Determine the (x, y) coordinate at the center of the cell enclosing the given text.  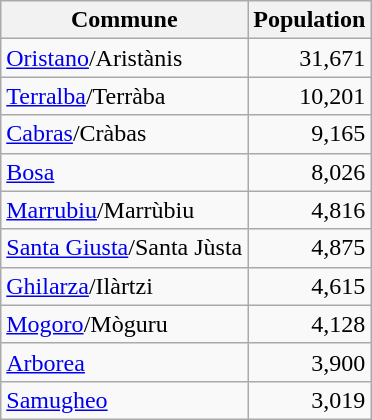
9,165 (310, 134)
Commune (124, 20)
Population (310, 20)
10,201 (310, 96)
Oristano/Aristànis (124, 58)
Bosa (124, 172)
3,900 (310, 362)
Cabras/Cràbas (124, 134)
4,875 (310, 248)
Arborea (124, 362)
Terralba/Terràba (124, 96)
Mogoro/Mòguru (124, 324)
Santa Giusta/Santa Jùsta (124, 248)
Samugheo (124, 400)
Marrubiu/Marrùbiu (124, 210)
8,026 (310, 172)
3,019 (310, 400)
31,671 (310, 58)
4,615 (310, 286)
Ghilarza/Ilàrtzi (124, 286)
4,128 (310, 324)
4,816 (310, 210)
